Return the [x, y] coordinate for the center point of the cell that contains the specified text.  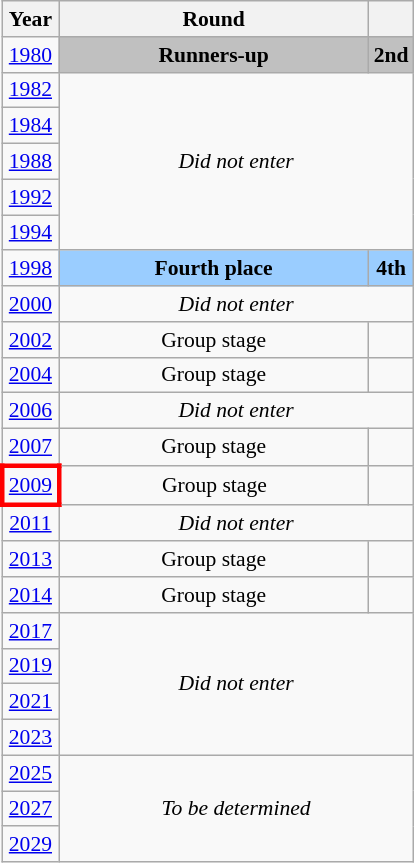
2027 [30, 809]
1988 [30, 162]
2004 [30, 375]
2013 [30, 560]
2023 [30, 738]
2nd [392, 55]
2011 [30, 522]
Round [214, 19]
2002 [30, 340]
1984 [30, 126]
2017 [30, 631]
Runners-up [214, 55]
1982 [30, 90]
1998 [30, 269]
4th [392, 269]
2014 [30, 595]
2009 [30, 486]
2006 [30, 411]
To be determined [236, 808]
1992 [30, 197]
2007 [30, 448]
2025 [30, 773]
Year [30, 19]
2019 [30, 666]
2021 [30, 702]
1980 [30, 55]
2000 [30, 304]
1994 [30, 233]
Fourth place [214, 269]
2029 [30, 845]
